Determine the (x, y) coordinate at the center of the cell enclosing the given text.  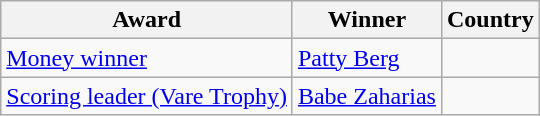
Scoring leader (Vare Trophy) (147, 96)
Patty Berg (366, 58)
Winner (366, 20)
Country (490, 20)
Money winner (147, 58)
Babe Zaharias (366, 96)
Award (147, 20)
